Output the (x, y) coordinate of the center of the cell containing the given text.  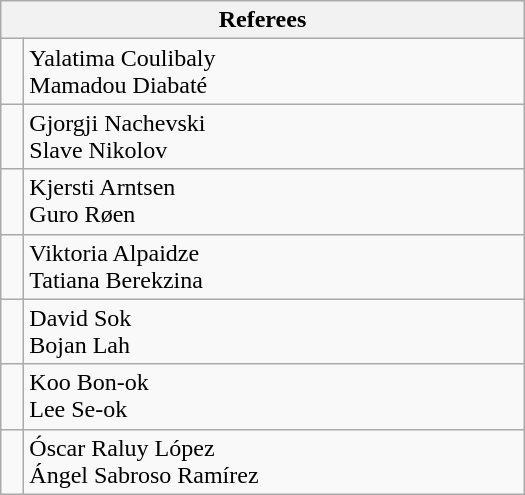
Viktoria AlpaidzeTatiana Berekzina (274, 266)
Óscar Raluy López Ángel Sabroso Ramírez (274, 462)
Gjorgji NachevskiSlave Nikolov (274, 136)
Kjersti ArntsenGuro Røen (274, 202)
Koo Bon-okLee Se-ok (274, 396)
Referees (263, 20)
Yalatima CoulibalyMamadou Diabaté (274, 72)
David SokBojan Lah (274, 332)
